Return the (x, y) coordinate for the center point of the cell that contains the specified text.  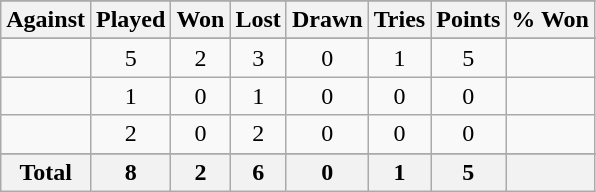
Points (468, 20)
Against (46, 20)
Tries (400, 20)
Won (200, 20)
Drawn (327, 20)
3 (258, 58)
% Won (550, 20)
Played (130, 20)
Total (46, 172)
Lost (258, 20)
8 (130, 172)
6 (258, 172)
